Search for the cell housing the specified text and yield its [x, y] center coordinate. 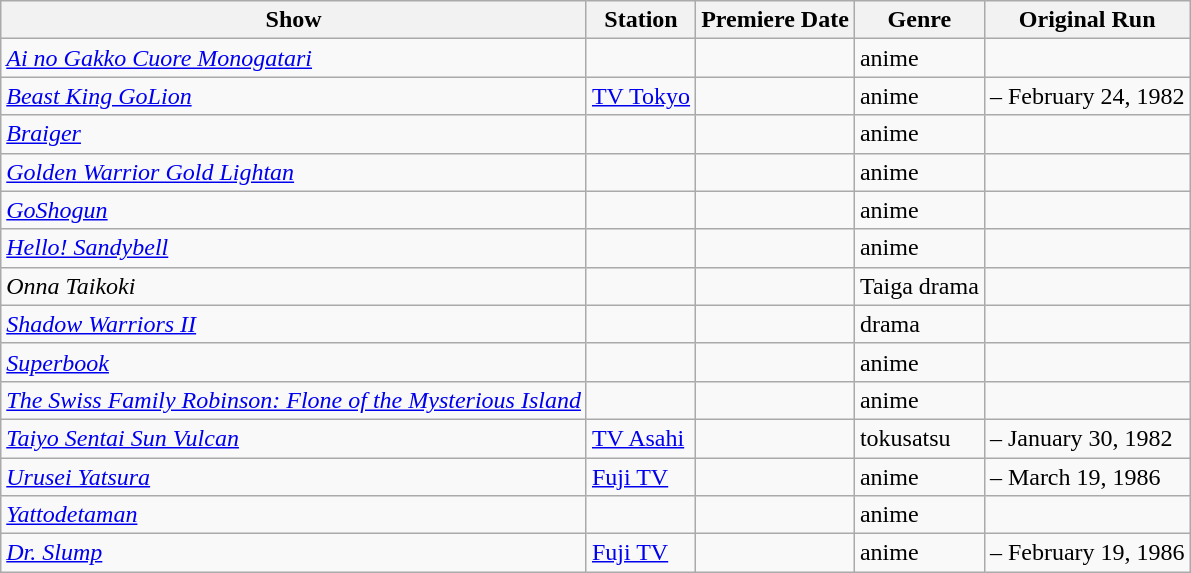
– February 24, 1982 [1087, 96]
Hello! Sandybell [294, 248]
tokusatsu [919, 438]
drama [919, 324]
TV Asahi [640, 438]
Ai no Gakko Cuore Monogatari [294, 58]
– February 19, 1986 [1087, 553]
GoShogun [294, 210]
Braiger [294, 134]
Yattodetaman [294, 515]
TV Tokyo [640, 96]
Taiga drama [919, 286]
Taiyo Sentai Sun Vulcan [294, 438]
– January 30, 1982 [1087, 438]
Beast King GoLion [294, 96]
Golden Warrior Gold Lightan [294, 172]
Dr. Slump [294, 553]
– March 19, 1986 [1087, 477]
Show [294, 20]
Original Run [1087, 20]
Genre [919, 20]
Premiere Date [776, 20]
Station [640, 20]
Urusei Yatsura [294, 477]
The Swiss Family Robinson: Flone of the Mysterious Island [294, 400]
Onna Taikoki [294, 286]
Superbook [294, 362]
Shadow Warriors II [294, 324]
